From the cell containing the given text, extract its center point as [x, y] coordinate. 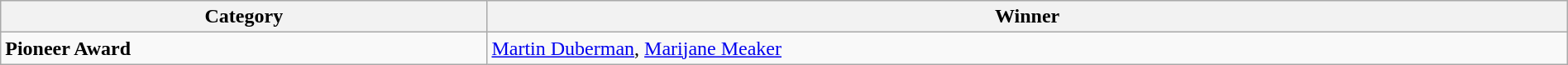
Martin Duberman, Marijane Meaker [1027, 48]
Winner [1027, 17]
Pioneer Award [244, 48]
Category [244, 17]
